Locate the cell with the specified text and output its [x, y] center coordinate. 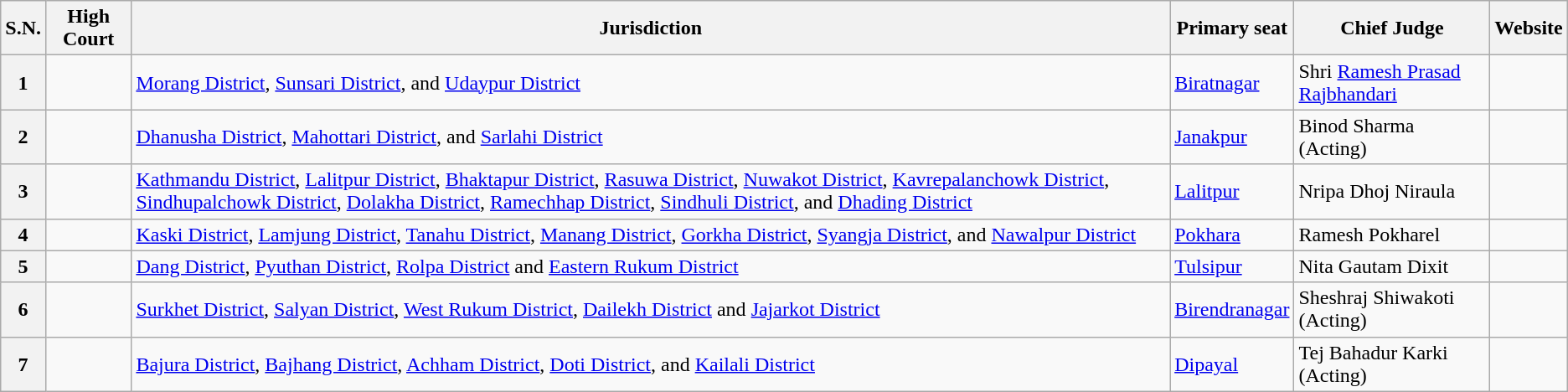
Jurisdiction [651, 28]
Janakpur [1232, 137]
Pokhara [1232, 235]
Tulsipur [1232, 266]
Morang District, Sunsari District, and Udaypur District [651, 82]
Ramesh Pokharel [1392, 235]
Chief Judge [1392, 28]
S.N. [23, 28]
Sheshraj Shiwakoti (Acting) [1392, 310]
1 [23, 82]
Nripa Dhoj Niraula [1392, 191]
6 [23, 310]
Dhanusha District, Mahottari District, and Sarlahi District [651, 137]
High Court [88, 28]
4 [23, 235]
Kaski District, Lamjung District, Tanahu District, Manang District, Gorkha District, Syangja District, and Nawalpur District [651, 235]
3 [23, 191]
Tej Bahadur Karki (Acting) [1392, 364]
Surkhet District, Salyan District, West Rukum District, Dailekh District and Jajarkot District [651, 310]
Biratnagar [1232, 82]
Nita Gautam Dixit [1392, 266]
Website [1529, 28]
Primary seat [1232, 28]
Lalitpur [1232, 191]
5 [23, 266]
Dipayal [1232, 364]
Birendranagar [1232, 310]
Binod Sharma (Acting) [1392, 137]
Shri Ramesh Prasad Rajbhandari [1392, 82]
7 [23, 364]
2 [23, 137]
Dang District, Pyuthan District, Rolpa District and Eastern Rukum District [651, 266]
Bajura District, Bajhang District, Achham District, Doti District, and Kailali District [651, 364]
